Output the (x, y) coordinate of the center of the cell containing the given text.  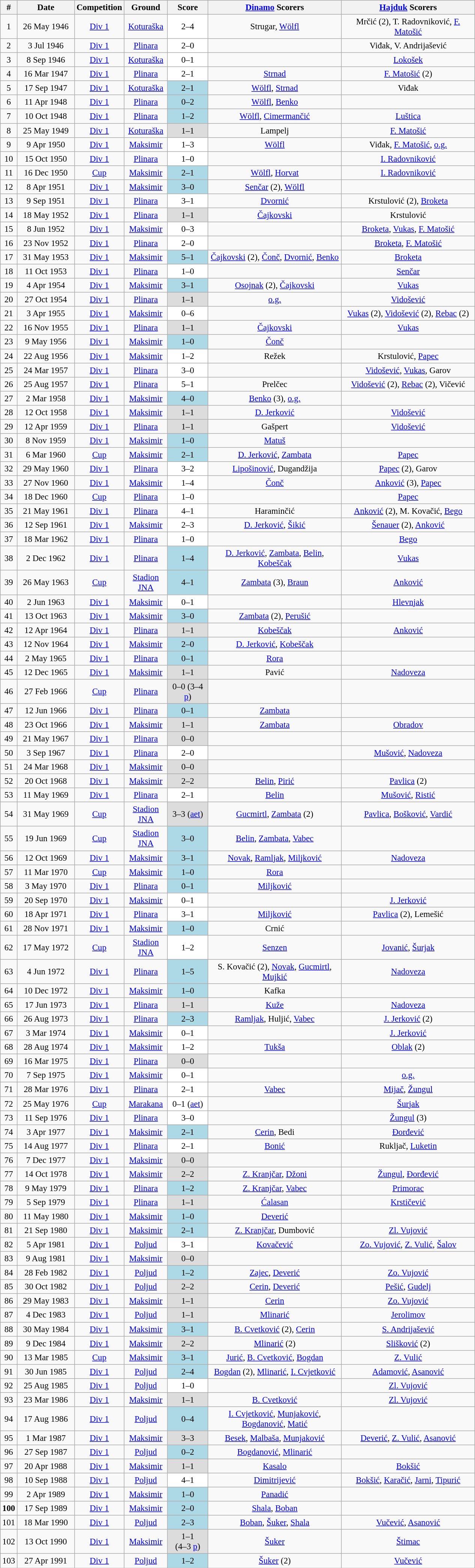
18 (9, 272)
Broketa, Vukas, F. Matošić (408, 229)
B. Cvetković (2), Cerin (275, 1329)
91 (9, 1371)
38 (9, 558)
Slišković (2) (408, 1343)
Vidošević (2), Rebac (2), Vičević (408, 384)
Ćalasan (275, 1202)
30 Jun 1985 (46, 1371)
Šurjak (408, 1104)
77 (9, 1174)
Z. Kranjčar, Dumbović (275, 1230)
39 (9, 583)
35 (9, 511)
Papec (2), Garov (408, 469)
13 (9, 201)
18 May 1952 (46, 215)
Wölfl, Cimermančić (275, 116)
Žungul, Đorđević (408, 1174)
Date (46, 8)
Mijač, Žungul (408, 1089)
28 Feb 1982 (46, 1273)
1 Mar 1987 (46, 1438)
33 (9, 483)
10 Dec 1972 (46, 991)
9 Dec 1984 (46, 1343)
68 (9, 1047)
84 (9, 1273)
92 (9, 1386)
27 Feb 1966 (46, 692)
98 (9, 1480)
41 (9, 616)
61 (9, 928)
72 (9, 1104)
Dimitrijević (275, 1480)
Kasalo (275, 1466)
25 Aug 1957 (46, 384)
28 Mar 1976 (46, 1089)
2 Apr 1989 (46, 1494)
4 Dec 1983 (46, 1315)
102 (9, 1541)
46 (9, 692)
54 (9, 815)
85 (9, 1287)
Obradov (408, 725)
78 (9, 1188)
14 (9, 215)
Dvornić (275, 201)
30 May 1984 (46, 1329)
37 (9, 539)
Zambata (3), Braun (275, 583)
8 (9, 131)
Bego (408, 539)
Belin, Pirić (275, 781)
4–0 (188, 398)
Oblak (2) (408, 1047)
Anković (3), Papec (408, 483)
Lokošek (408, 60)
Competition (99, 8)
Rukljač, Luketin (408, 1146)
Marakana (146, 1104)
62 (9, 947)
17 Sep 1947 (46, 88)
23 (9, 342)
Pavić (275, 672)
0–6 (188, 314)
1–5 (188, 971)
27 Apr 1991 (46, 1561)
Wölfl, Horvat (275, 173)
27 (9, 398)
18 Mar 1990 (46, 1523)
Matuš (275, 441)
Viđak, F. Matošić, o.g. (408, 144)
Šenauer (2), Anković (408, 525)
9 (9, 144)
Zo. Vujović, Z. Vulić, Šalov (408, 1245)
1 (9, 27)
Štimac (408, 1541)
Hajduk Scorers (408, 8)
3–3 (188, 1438)
D. Jerković, Šikić (275, 525)
25 May 1949 (46, 131)
Vučević, Asanović (408, 1523)
9 May 1979 (46, 1188)
5 (9, 88)
21 May 1967 (46, 739)
13 Oct 1963 (46, 616)
D. Jerković (275, 413)
17 (9, 257)
Vidošević, Vukas, Garov (408, 370)
8 Nov 1959 (46, 441)
Kovačević (275, 1245)
Z. Vulić (408, 1357)
Anković (2), M. Kovačić, Bego (408, 511)
44 (9, 658)
23 Nov 1952 (46, 243)
Kafka (275, 991)
16 Mar 1947 (46, 74)
49 (9, 739)
89 (9, 1343)
12 Nov 1964 (46, 644)
28 Nov 1971 (46, 928)
51 (9, 767)
Šuker (2) (275, 1561)
64 (9, 991)
11 (9, 173)
27 Sep 1987 (46, 1452)
26 Aug 1973 (46, 1019)
Viđak, V. Andrijašević (408, 46)
27 Nov 1960 (46, 483)
Strnad (275, 74)
7 Dec 1977 (46, 1160)
Senzen (275, 947)
28 (9, 413)
12 Sep 1961 (46, 525)
Ramljak, Huljić, Vabec (275, 1019)
11 May 1969 (46, 795)
6 Mar 1960 (46, 455)
Score (188, 8)
10 (9, 159)
Mrčić (2), T. Radovniković, F. Matošić (408, 27)
Lipošinović, Dugandžija (275, 469)
96 (9, 1452)
17 Sep 1989 (46, 1508)
Režek (275, 356)
3 Sep 1967 (46, 753)
Broketa, F. Matošić (408, 243)
48 (9, 725)
52 (9, 781)
53 (9, 795)
S. Andrijašević (408, 1329)
82 (9, 1245)
Mušović, Ristić (408, 795)
79 (9, 1202)
1–1(4–3 p) (188, 1541)
0–0 (3–4 p) (188, 692)
12 Oct 1969 (46, 858)
25 Aug 1985 (46, 1386)
32 (9, 469)
4 Jun 1972 (46, 971)
9 May 1956 (46, 342)
18 Mar 1962 (46, 539)
30 (9, 441)
10 Sep 1988 (46, 1480)
18 Dec 1960 (46, 497)
16 Mar 1975 (46, 1061)
2 Jun 1963 (46, 602)
Pešić, Gudelj (408, 1287)
Ground (146, 8)
34 (9, 497)
Senčar (2), Wölfl (275, 187)
26 May 1963 (46, 583)
26 (9, 384)
Shala, Boban (275, 1508)
74 (9, 1132)
Hlevnjak (408, 602)
Bogdan (2), Mlinarić, I. Cvjetković (275, 1371)
3–3 (aet) (188, 815)
Krstulović (408, 215)
20 (9, 300)
Gucmirtl, Zambata (2) (275, 815)
9 Apr 1950 (46, 144)
40 (9, 602)
Viđak (408, 88)
F. Matošić (408, 131)
Dinamo Scorers (275, 8)
Besek, Malbaša, Munjaković (275, 1438)
28 Aug 1974 (46, 1047)
17 Aug 1986 (46, 1419)
50 (9, 753)
Adamović, Asanović (408, 1371)
D. Jerković, Zambata, Belin, Kobeščak (275, 558)
70 (9, 1075)
2 Mar 1958 (46, 398)
31 May 1953 (46, 257)
9 Aug 1981 (46, 1259)
16 (9, 243)
Deverić (275, 1216)
81 (9, 1230)
21 Sep 1980 (46, 1230)
93 (9, 1400)
Jerolimov (408, 1315)
Mušović, Nadoveza (408, 753)
3 Apr 1955 (46, 314)
56 (9, 858)
87 (9, 1315)
11 Apr 1948 (46, 102)
Deverić, Z. Vulić, Asanović (408, 1438)
Z. Kranjčar, Vabec (275, 1188)
Krstičević (408, 1202)
Primorac (408, 1188)
67 (9, 1033)
99 (9, 1494)
Krstulović, Papec (408, 356)
29 May 1960 (46, 469)
11 Sep 1976 (46, 1118)
S. Kovačić (2), Novak, Gucmirtl, Mujkić (275, 971)
30 Oct 1982 (46, 1287)
66 (9, 1019)
24 Mar 1957 (46, 370)
20 Sep 1970 (46, 900)
24 (9, 356)
31 May 1969 (46, 815)
D. Jerković, Kobeščak (275, 644)
31 (9, 455)
55 (9, 839)
Tukša (275, 1047)
Đorđević (408, 1132)
2 May 1965 (46, 658)
16 Nov 1955 (46, 328)
D. Jerković, Zambata (275, 455)
Jurić, B. Cvetković, Bogdan (275, 1357)
11 May 1980 (46, 1216)
3 Mar 1974 (46, 1033)
F. Matošić (2) (408, 74)
21 May 1961 (46, 511)
43 (9, 644)
95 (9, 1438)
Zajec, Deverić (275, 1273)
7 Sep 1975 (46, 1075)
5 Apr 1981 (46, 1245)
100 (9, 1508)
5 Sep 1979 (46, 1202)
Kuže (275, 1005)
7 (9, 116)
Strugar, Wölfl (275, 27)
25 May 1976 (46, 1104)
27 Oct 1954 (46, 300)
71 (9, 1089)
76 (9, 1160)
Bokšić (408, 1466)
Benko (3), o.g. (275, 398)
90 (9, 1357)
12 Apr 1959 (46, 426)
2 (9, 46)
Jovanić, Šurjak (408, 947)
Wölfl, Benko (275, 102)
13 Oct 1990 (46, 1541)
Vučević (408, 1561)
20 Apr 1988 (46, 1466)
Cerin, Deverić (275, 1287)
16 Dec 1950 (46, 173)
Boban, Šuker, Shala (275, 1523)
83 (9, 1259)
8 Apr 1951 (46, 187)
Kobeščak (275, 630)
3–2 (188, 469)
Vukas (2), Vidošević (2), Rebac (2) (408, 314)
13 Mar 1985 (46, 1357)
103 (9, 1561)
80 (9, 1216)
24 Mar 1968 (46, 767)
8 Jun 1952 (46, 229)
Z. Kranjčar, Džoni (275, 1174)
0–4 (188, 1419)
65 (9, 1005)
Cerin (275, 1301)
42 (9, 630)
Mlinarić (275, 1315)
101 (9, 1523)
94 (9, 1419)
17 Jun 1973 (46, 1005)
Zambata (2), Perušić (275, 616)
0–3 (188, 229)
3 Apr 1977 (46, 1132)
Pavlica (2) (408, 781)
36 (9, 525)
9 Sep 1951 (46, 201)
12 (9, 187)
Luštica (408, 116)
4 (9, 74)
Šuker (275, 1541)
Čajkovski (2), Čonč, Dvornić, Benko (275, 257)
20 Oct 1968 (46, 781)
22 (9, 328)
4 Apr 1954 (46, 285)
11 Mar 1970 (46, 872)
Broketa (408, 257)
23 Oct 1966 (46, 725)
J. Jerković (2) (408, 1019)
86 (9, 1301)
12 Dec 1965 (46, 672)
Prelčec (275, 384)
18 Apr 1971 (46, 914)
45 (9, 672)
12 Oct 1958 (46, 413)
15 (9, 229)
Osojnak (2), Čajkovski (275, 285)
25 (9, 370)
Belin (275, 795)
26 May 1946 (46, 27)
Bonić (275, 1146)
Wölfl, Strnad (275, 88)
19 Jun 1969 (46, 839)
Belin, Zambata, Vabec (275, 839)
Pavlica, Bošković, Vardić (408, 815)
Wölfl (275, 144)
3 May 1970 (46, 886)
17 May 1972 (46, 947)
2 Dec 1962 (46, 558)
# (9, 8)
47 (9, 711)
19 (9, 285)
Bogdanović, Mlinarić (275, 1452)
75 (9, 1146)
14 Aug 1977 (46, 1146)
23 Mar 1986 (46, 1400)
63 (9, 971)
10 Oct 1948 (46, 116)
3 (9, 60)
69 (9, 1061)
58 (9, 886)
57 (9, 872)
Pavlica (2), Lemešić (408, 914)
12 Apr 1964 (46, 630)
97 (9, 1466)
8 Sep 1946 (46, 60)
Gašpert (275, 426)
21 (9, 314)
1–3 (188, 144)
3 Jul 1946 (46, 46)
59 (9, 900)
60 (9, 914)
Senčar (408, 272)
Cerin, Bedi (275, 1132)
I. Cvjetković, Munjaković, Bogdanović, Matić (275, 1419)
Crnić (275, 928)
Bokšić, Karačić, Jarni, Tipurić (408, 1480)
B. Cvetković (275, 1400)
6 (9, 102)
Krstulović (2), Broketa (408, 201)
0–1 (aet) (188, 1104)
14 Oct 1978 (46, 1174)
Žungul (3) (408, 1118)
Mlinarić (2) (275, 1343)
Haraminčić (275, 511)
Lampelj (275, 131)
29 (9, 426)
Novak, Ramljak, Miljković (275, 858)
88 (9, 1329)
22 Aug 1956 (46, 356)
73 (9, 1118)
29 May 1983 (46, 1301)
11 Oct 1953 (46, 272)
12 Jun 1966 (46, 711)
15 Oct 1950 (46, 159)
Vabec (275, 1089)
Panadić (275, 1494)
